Scan for the cell matching the given text and deliver its [X, Y] coordinate at center. 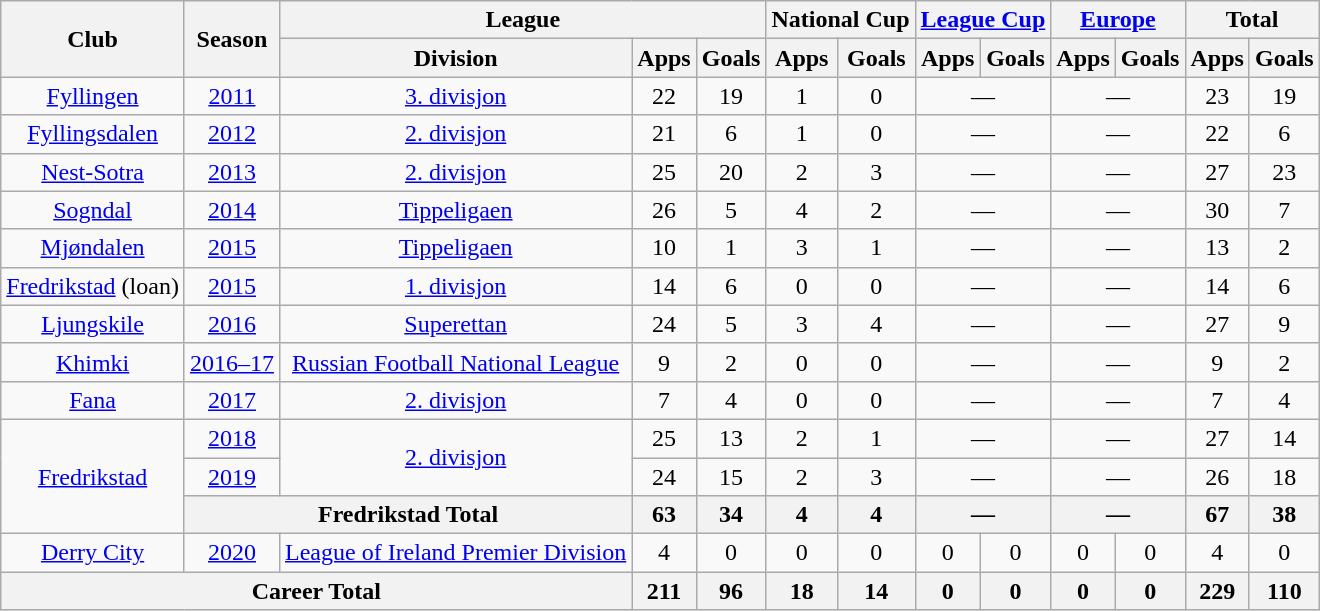
34 [731, 515]
1. divisjon [455, 286]
Mjøndalen [93, 248]
Fyllingsdalen [93, 134]
Ljungskile [93, 324]
Russian Football National League [455, 362]
Europe [1118, 20]
3. divisjon [455, 96]
2016–17 [232, 362]
2018 [232, 438]
Derry City [93, 553]
Division [455, 58]
League of Ireland Premier Division [455, 553]
2012 [232, 134]
National Cup [840, 20]
League [522, 20]
League Cup [983, 20]
2019 [232, 477]
2016 [232, 324]
20 [731, 172]
Nest-Sotra [93, 172]
2011 [232, 96]
110 [1284, 591]
15 [731, 477]
2020 [232, 553]
Superettan [455, 324]
Sogndal [93, 210]
67 [1217, 515]
2014 [232, 210]
21 [664, 134]
Khimki [93, 362]
38 [1284, 515]
229 [1217, 591]
2017 [232, 400]
10 [664, 248]
63 [664, 515]
Fredrikstad Total [408, 515]
Fana [93, 400]
96 [731, 591]
Career Total [316, 591]
Fredrikstad (loan) [93, 286]
Club [93, 39]
211 [664, 591]
2013 [232, 172]
Fyllingen [93, 96]
Fredrikstad [93, 476]
Season [232, 39]
30 [1217, 210]
Total [1252, 20]
